Extract the [x, y] coordinate from the center of the cell holding the provided text.  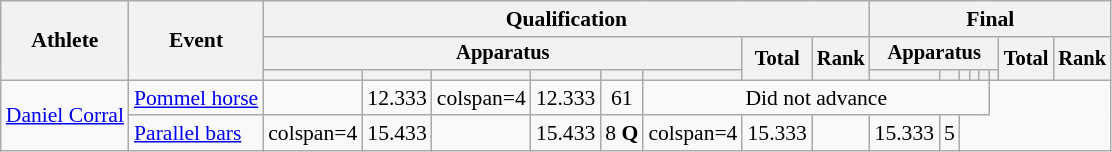
Athlete [65, 40]
Did not advance [816, 98]
Qualification [566, 19]
Event [196, 40]
Parallel bars [196, 134]
Daniel Corral [65, 116]
61 [622, 98]
8 Q [622, 134]
Pommel horse [196, 98]
5 [950, 134]
Final [990, 19]
